Return (x, y) of the center of cell containing provided text 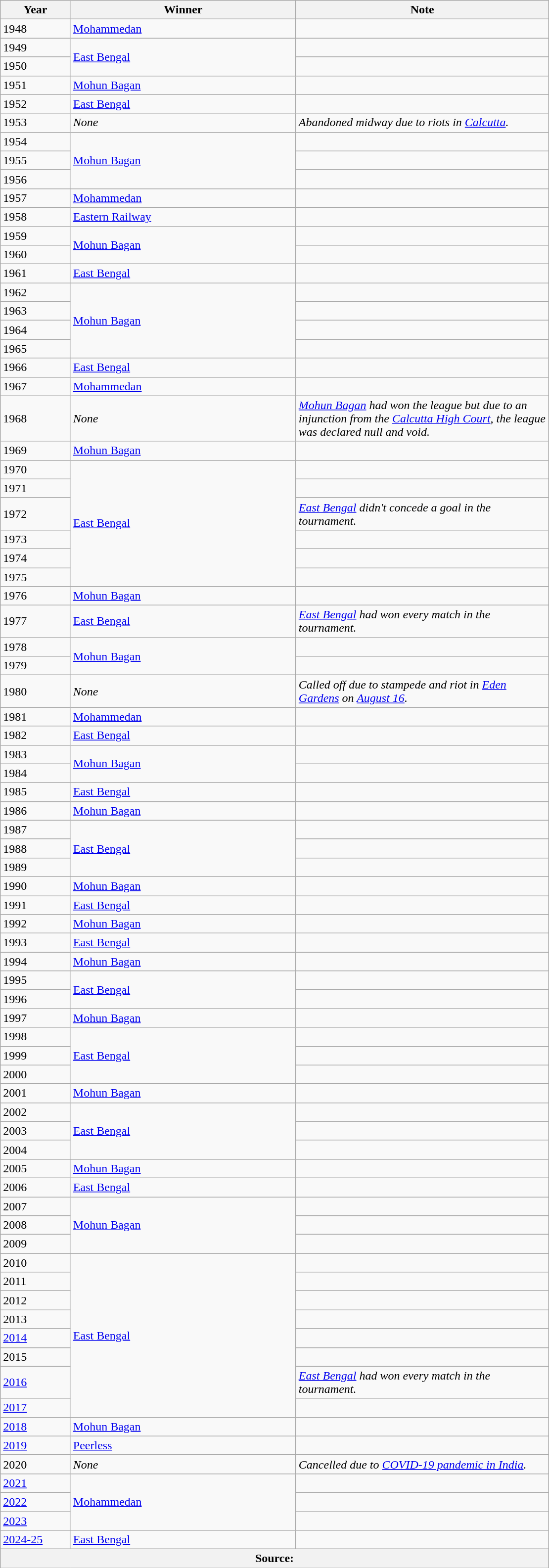
Eastern Railway (183, 217)
1992 (36, 924)
1950 (36, 66)
1993 (36, 943)
1962 (36, 292)
1969 (36, 451)
1994 (36, 962)
2018 (36, 1427)
2014 (36, 1338)
Cancelled due to COVID-19 pandemic in India. (422, 1464)
1997 (36, 1018)
1963 (36, 311)
Abandoned midway due to riots in Calcutta. (422, 123)
1982 (36, 736)
Year (36, 10)
2010 (36, 1263)
1959 (36, 236)
2001 (36, 1093)
1984 (36, 773)
1966 (36, 368)
1968 (36, 418)
2019 (36, 1445)
1976 (36, 596)
2024-25 (36, 1540)
Called off due to stampede and riot in Eden Gardens on August 16. (422, 692)
2004 (36, 1150)
1953 (36, 123)
1956 (36, 179)
1974 (36, 558)
1987 (36, 830)
1967 (36, 386)
1989 (36, 867)
1988 (36, 848)
1998 (36, 1037)
1977 (36, 621)
2015 (36, 1357)
Source: (274, 1559)
2021 (36, 1483)
2006 (36, 1187)
1957 (36, 198)
2002 (36, 1112)
2007 (36, 1206)
2022 (36, 1502)
1970 (36, 469)
1999 (36, 1056)
1990 (36, 886)
1986 (36, 811)
2000 (36, 1074)
Note (422, 10)
1979 (36, 666)
1951 (36, 85)
2023 (36, 1521)
1948 (36, 29)
2009 (36, 1244)
Peerless (183, 1445)
2012 (36, 1300)
1985 (36, 792)
1958 (36, 217)
1980 (36, 692)
1978 (36, 647)
Mohun Bagan had won the league but due to an injunction from the Calcutta High Court, the league was declared null and void. (422, 418)
1973 (36, 539)
1960 (36, 255)
2008 (36, 1225)
1971 (36, 488)
1961 (36, 274)
2013 (36, 1319)
1996 (36, 999)
2003 (36, 1131)
1964 (36, 330)
Winner (183, 10)
1995 (36, 980)
2020 (36, 1464)
1949 (36, 47)
1981 (36, 717)
2005 (36, 1168)
East Bengal didn't concede a goal in the tournament. (422, 513)
1965 (36, 349)
1955 (36, 160)
2011 (36, 1282)
1983 (36, 754)
1972 (36, 513)
1991 (36, 905)
1952 (36, 104)
2016 (36, 1382)
1975 (36, 577)
2017 (36, 1408)
1954 (36, 141)
